Pinpoint the cell where the given text exists, returning its (x, y) midpoint coordinate. 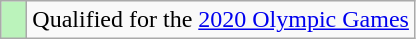
Qualified for the 2020 Olympic Games (221, 20)
